Search for the cell housing the specified text and yield its [X, Y] center coordinate. 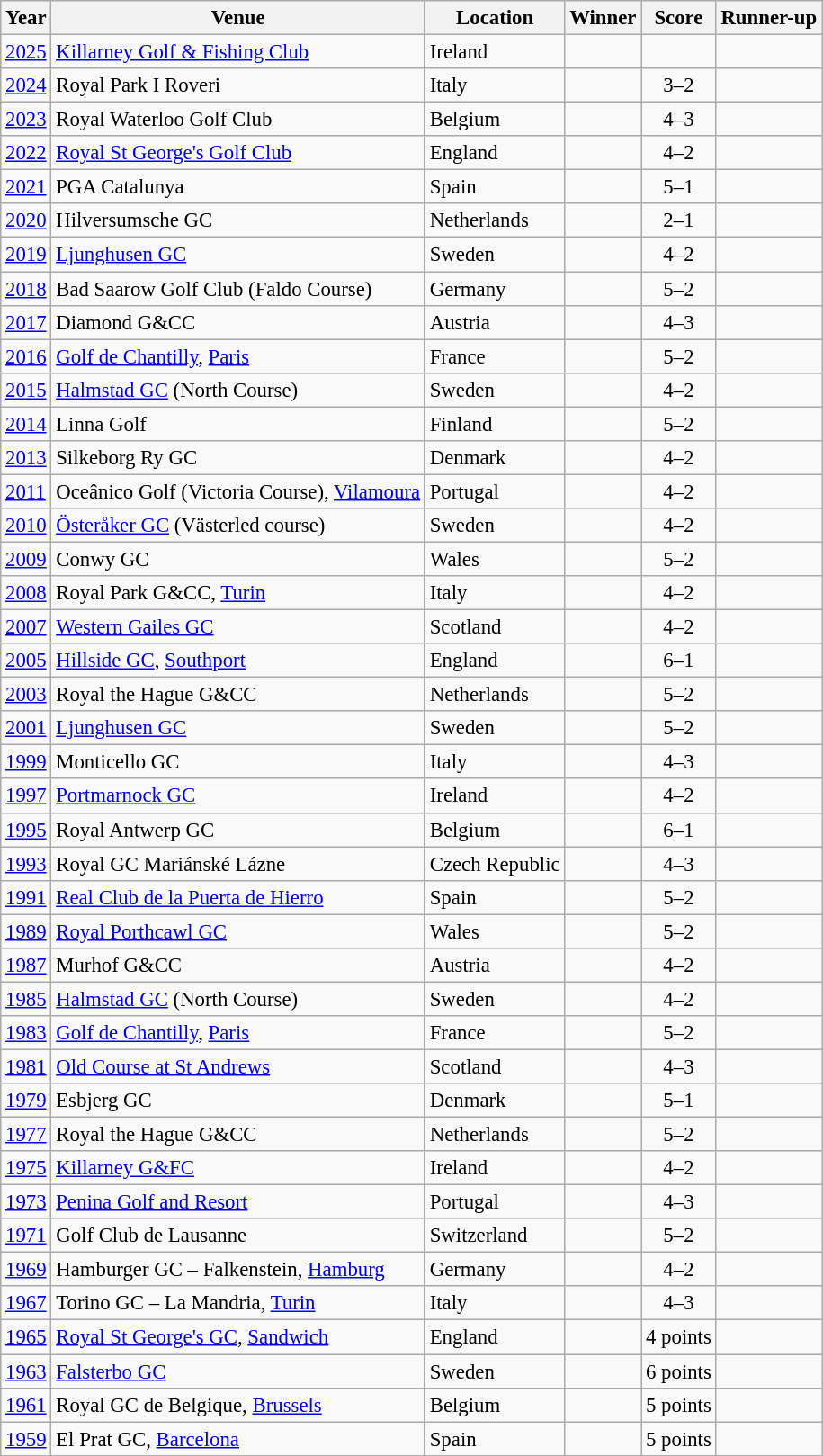
Diamond G&CC [238, 322]
El Prat GC, Barcelona [238, 1439]
1979 [26, 1101]
Finland [495, 424]
2015 [26, 390]
Czech Republic [495, 864]
Location [495, 18]
1983 [26, 1033]
Royal GC Mariánské Lázne [238, 864]
1975 [26, 1168]
Royal Porthcawl GC [238, 931]
Royal Antwerp GC [238, 830]
Killarney G&FC [238, 1168]
Royal Waterloo Golf Club [238, 120]
1967 [26, 1304]
Royal St George's GC, Sandwich [238, 1337]
Royal Park I Roveri [238, 85]
1993 [26, 864]
1997 [26, 796]
1987 [26, 966]
Royal St George's Golf Club [238, 153]
Österåker GC (Västerled course) [238, 526]
1965 [26, 1337]
Penina Golf and Resort [238, 1202]
1961 [26, 1405]
1981 [26, 1066]
1971 [26, 1236]
Hilversumsche GC [238, 220]
2013 [26, 458]
2022 [26, 153]
Esbjerg GC [238, 1101]
2001 [26, 728]
Monticello GC [238, 762]
2014 [26, 424]
Hamburger GC – Falkenstein, Hamburg [238, 1270]
2003 [26, 695]
4 points [678, 1337]
1989 [26, 931]
2018 [26, 289]
2–1 [678, 220]
Portmarnock GC [238, 796]
1973 [26, 1202]
1991 [26, 897]
1977 [26, 1135]
Old Course at St Andrews [238, 1066]
Real Club de la Puerta de Hierro [238, 897]
6 points [678, 1371]
2011 [26, 491]
2005 [26, 661]
Falsterbo GC [238, 1371]
2017 [26, 322]
Killarney Golf & Fishing Club [238, 52]
Year [26, 18]
2025 [26, 52]
1985 [26, 999]
Bad Saarow Golf Club (Faldo Course) [238, 289]
2016 [26, 356]
Runner-up [768, 18]
Winner [603, 18]
Conwy GC [238, 559]
PGA Catalunya [238, 187]
Linna Golf [238, 424]
2009 [26, 559]
2020 [26, 220]
Western Gailes GC [238, 627]
1995 [26, 830]
2024 [26, 85]
2007 [26, 627]
2023 [26, 120]
Oceânico Golf (Victoria Course), Vilamoura [238, 491]
Royal GC de Belgique, Brussels [238, 1405]
Silkeborg Ry GC [238, 458]
1959 [26, 1439]
2008 [26, 593]
2019 [26, 255]
1999 [26, 762]
1969 [26, 1270]
Hillside GC, Southport [238, 661]
Torino GC – La Mandria, Turin [238, 1304]
Switzerland [495, 1236]
Murhof G&CC [238, 966]
2010 [26, 526]
Royal Park G&CC, Turin [238, 593]
2021 [26, 187]
3–2 [678, 85]
Venue [238, 18]
1963 [26, 1371]
Score [678, 18]
Golf Club de Lausanne [238, 1236]
